Return [x, y] of the center of cell containing provided text 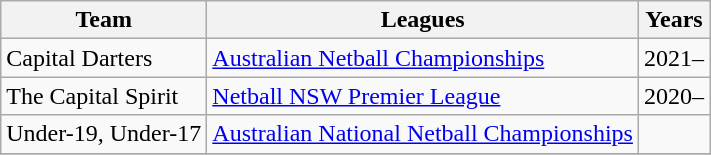
Netball NSW Premier League [423, 96]
Capital Darters [104, 58]
Team [104, 20]
Years [674, 20]
Australian National Netball Championships [423, 134]
The Capital Spirit [104, 96]
Australian Netball Championships [423, 58]
Leagues [423, 20]
2020– [674, 96]
Under-19, Under-17 [104, 134]
2021– [674, 58]
